Locate the cell with the specified text and output its [X, Y] center coordinate. 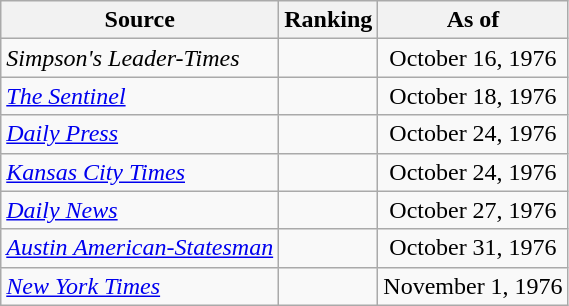
New York Times [140, 286]
October 16, 1976 [473, 58]
October 18, 1976 [473, 96]
The Sentinel [140, 96]
Kansas City Times [140, 172]
November 1, 1976 [473, 286]
Daily Press [140, 134]
October 27, 1976 [473, 210]
Austin American-Statesman [140, 248]
Daily News [140, 210]
As of [473, 20]
Ranking [328, 20]
October 31, 1976 [473, 248]
Source [140, 20]
Simpson's Leader-Times [140, 58]
